Output the (x, y) coordinate of the center of the cell containing the given text.  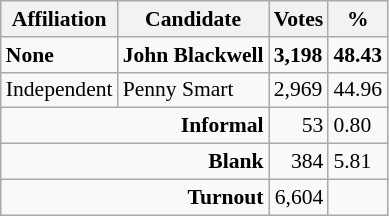
2,969 (299, 90)
48.43 (358, 55)
53 (299, 126)
Turnout (135, 197)
Candidate (194, 19)
Independent (60, 90)
Informal (135, 126)
None (60, 55)
Blank (135, 162)
384 (299, 162)
John Blackwell (194, 55)
Penny Smart (194, 90)
5.81 (358, 162)
% (358, 19)
Affiliation (60, 19)
0.80 (358, 126)
3,198 (299, 55)
6,604 (299, 197)
44.96 (358, 90)
Votes (299, 19)
